From the cell containing the given text, extract its center point as (x, y) coordinate. 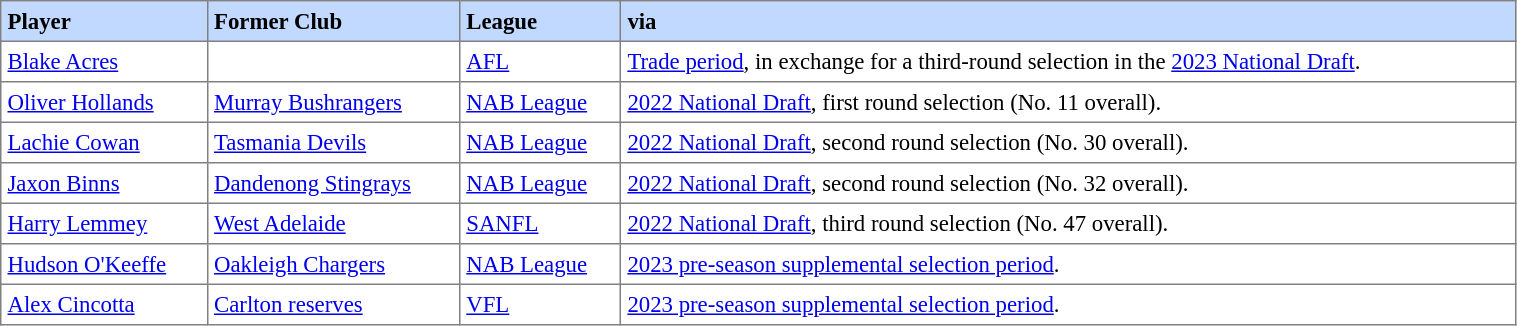
West Adelaide (333, 223)
Harry Lemmey (104, 223)
Oakleigh Chargers (333, 264)
Oliver Hollands (104, 102)
SANFL (540, 223)
Alex Cincotta (104, 304)
via (1068, 21)
2022 National Draft, first round selection (No. 11 overall). (1068, 102)
2022 National Draft, second round selection (No. 30 overall). (1068, 142)
Tasmania Devils (333, 142)
Trade period, in exchange for a third-round selection in the 2023 National Draft. (1068, 61)
2022 National Draft, second round selection (No. 32 overall). (1068, 183)
VFL (540, 304)
AFL (540, 61)
2022 National Draft, third round selection (No. 47 overall). (1068, 223)
Blake Acres (104, 61)
Lachie Cowan (104, 142)
League (540, 21)
Jaxon Binns (104, 183)
Player (104, 21)
Carlton reserves (333, 304)
Dandenong Stingrays (333, 183)
Murray Bushrangers (333, 102)
Hudson O'Keeffe (104, 264)
Former Club (333, 21)
